Return the (x, y) coordinate for the center point of the cell that contains the specified text.  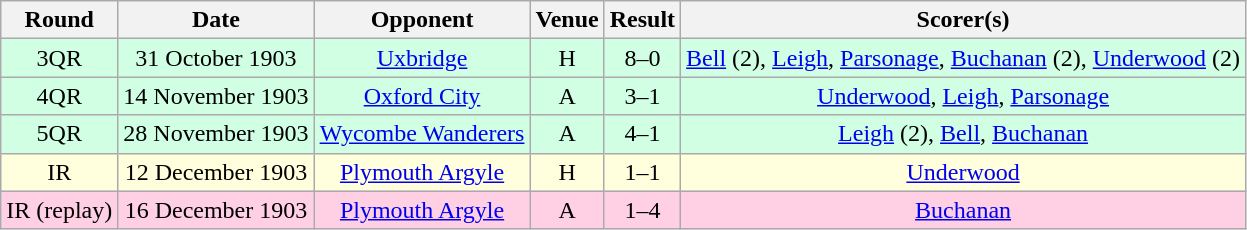
1–1 (642, 172)
8–0 (642, 58)
3–1 (642, 96)
1–4 (642, 210)
IR (60, 172)
5QR (60, 134)
Bell (2), Leigh, Parsonage, Buchanan (2), Underwood (2) (964, 58)
Scorer(s) (964, 20)
Underwood, Leigh, Parsonage (964, 96)
14 November 1903 (216, 96)
Round (60, 20)
Underwood (964, 172)
Leigh (2), Bell, Buchanan (964, 134)
Wycombe Wanderers (422, 134)
16 December 1903 (216, 210)
31 October 1903 (216, 58)
4QR (60, 96)
4–1 (642, 134)
Oxford City (422, 96)
Uxbridge (422, 58)
Opponent (422, 20)
Date (216, 20)
3QR (60, 58)
Result (642, 20)
28 November 1903 (216, 134)
Venue (567, 20)
IR (replay) (60, 210)
Buchanan (964, 210)
12 December 1903 (216, 172)
